Pinpoint the cell where the given text exists, returning its (x, y) midpoint coordinate. 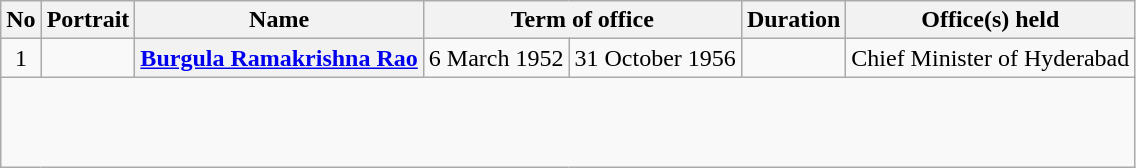
Office(s) held (990, 20)
Duration (793, 20)
Term of office (582, 20)
Burgula Ramakrishna Rao (279, 58)
1 (21, 58)
Chief Minister of Hyderabad (990, 58)
6 March 1952 (496, 58)
No (21, 20)
Portrait (88, 20)
Name (279, 20)
31 October 1956 (655, 58)
